Pinpoint the cell where the given text exists, returning its [X, Y] midpoint coordinate. 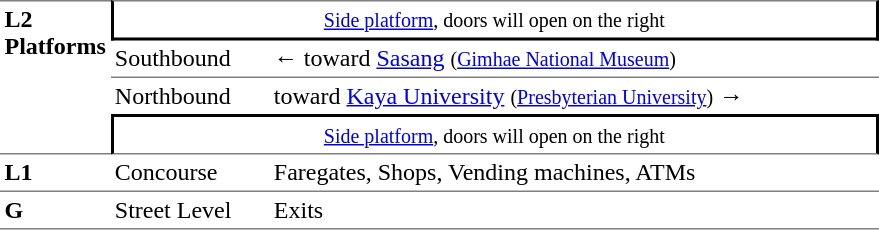
L2Platforms [55, 77]
Faregates, Shops, Vending machines, ATMs [574, 173]
Concourse [190, 173]
G [55, 211]
← toward Sasang (Gimhae National Museum) [574, 59]
Southbound [190, 59]
Exits [574, 211]
Northbound [190, 96]
toward Kaya University (Presbyterian University) → [574, 96]
Street Level [190, 211]
L1 [55, 173]
